Output the [X, Y] coordinate of the center of the cell containing the given text.  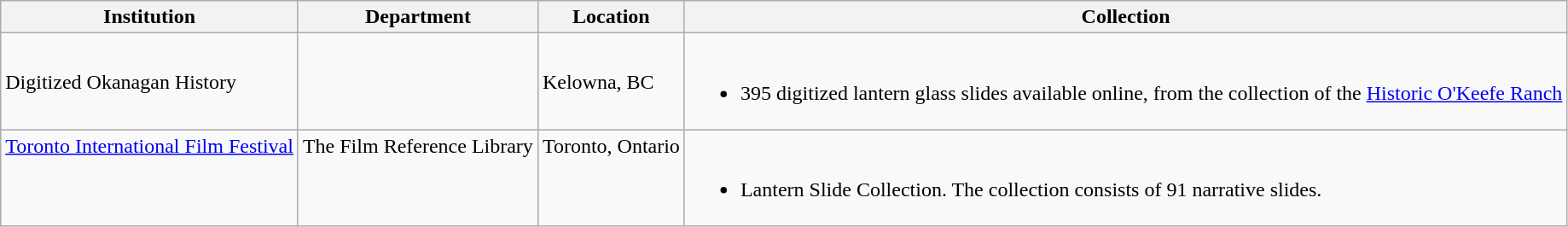
Digitized Okanagan History [150, 82]
The Film Reference Library [418, 178]
Institution [150, 17]
395 digitized lantern glass slides available online, from the collection of the Historic O'Keefe Ranch [1125, 82]
Department [418, 17]
Toronto, Ontario [611, 178]
Kelowna, BC [611, 82]
Location [611, 17]
Collection [1125, 17]
Toronto International Film Festival [150, 178]
Lantern Slide Collection. The collection consists of 91 narrative slides. [1125, 178]
